Return the [x, y] coordinate for the center point of the cell that contains the specified text.  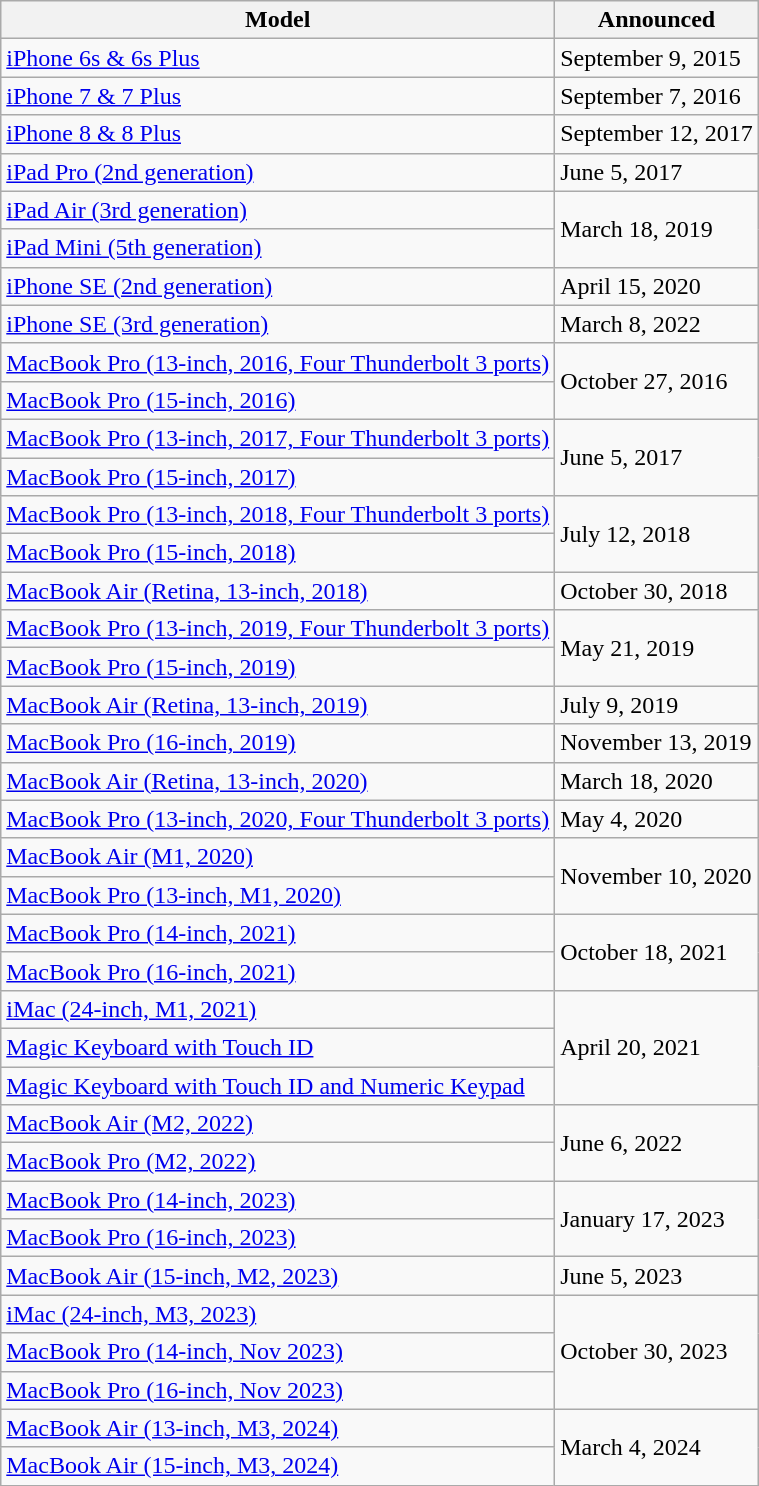
MacBook Air (Retina, 13-inch, 2019) [278, 705]
MacBook Pro (15-inch, 2016) [278, 400]
MacBook Pro (15-inch, 2018) [278, 553]
MacBook Pro (13-inch, 2017, Four Thunderbolt 3 ports) [278, 438]
September 12, 2017 [657, 134]
iMac (24-inch, M3, 2023) [278, 1314]
October 30, 2023 [657, 1352]
MacBook Pro (15-inch, 2019) [278, 667]
MacBook Pro (16-inch, Nov 2023) [278, 1390]
MacBook Pro (14-inch, Nov 2023) [278, 1352]
MacBook Pro (16-inch, 2023) [278, 1238]
November 10, 2020 [657, 876]
MacBook Air (Retina, 13-inch, 2020) [278, 781]
July 12, 2018 [657, 534]
MacBook Pro (13-inch, 2016, Four Thunderbolt 3 ports) [278, 362]
Model [278, 20]
March 8, 2022 [657, 324]
MacBook Air (Retina, 13-inch, 2018) [278, 591]
MacBook Air (M2, 2022) [278, 1124]
October 30, 2018 [657, 591]
iPhone SE (2nd generation) [278, 286]
March 4, 2024 [657, 1447]
Magic Keyboard with Touch ID [278, 1047]
January 17, 2023 [657, 1219]
MacBook Pro (13-inch, 2020, Four Thunderbolt 3 ports) [278, 819]
MacBook Pro (13-inch, M1, 2020) [278, 895]
March 18, 2020 [657, 781]
April 15, 2020 [657, 286]
MacBook Pro (14-inch, 2023) [278, 1200]
MacBook Air (15-inch, M2, 2023) [278, 1276]
MacBook Pro (16-inch, 2019) [278, 743]
iPad Pro (2nd generation) [278, 172]
MacBook Pro (13-inch, 2019, Four Thunderbolt 3 ports) [278, 629]
iPhone 7 & 7 Plus [278, 96]
MacBook Pro (16-inch, 2021) [278, 971]
September 9, 2015 [657, 58]
June 6, 2022 [657, 1143]
MacBook Air (M1, 2020) [278, 857]
MacBook Pro (13-inch, 2018, Four Thunderbolt 3 ports) [278, 515]
November 13, 2019 [657, 743]
iPad Air (3rd generation) [278, 210]
MacBook Pro (14-inch, 2021) [278, 933]
iPhone 6s & 6s Plus [278, 58]
October 18, 2021 [657, 952]
iPhone 8 & 8 Plus [278, 134]
May 21, 2019 [657, 648]
April 20, 2021 [657, 1047]
May 4, 2020 [657, 819]
MacBook Pro (M2, 2022) [278, 1162]
MacBook Pro (15-inch, 2017) [278, 477]
October 27, 2016 [657, 381]
iMac (24-inch, M1, 2021) [278, 1009]
Announced [657, 20]
March 18, 2019 [657, 229]
June 5, 2023 [657, 1276]
iPhone SE (3rd generation) [278, 324]
Magic Keyboard with Touch ID and Numeric Keypad [278, 1085]
September 7, 2016 [657, 96]
MacBook Air (13-inch, M3, 2024) [278, 1428]
MacBook Air (15-inch, M3, 2024) [278, 1466]
July 9, 2019 [657, 705]
iPad Mini (5th generation) [278, 248]
